Locate the cell with the specified text and output its [x, y] center coordinate. 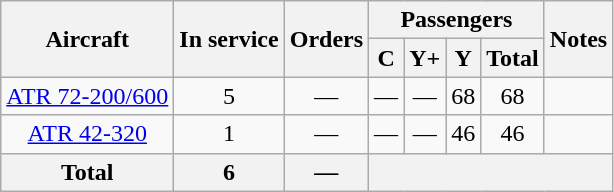
Passengers [457, 20]
Orders [326, 39]
Y [464, 58]
Y+ [425, 58]
In service [229, 39]
6 [229, 172]
C [386, 58]
ATR 72-200/600 [88, 96]
Aircraft [88, 39]
1 [229, 134]
5 [229, 96]
Notes [578, 39]
ATR 42-320 [88, 134]
